Return the (x, y) coordinate for the center point of the cell that contains the specified text.  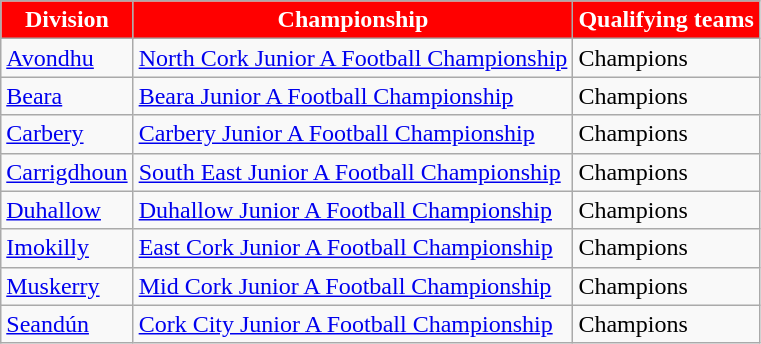
Championship (353, 20)
Muskerry (67, 286)
Qualifying teams (666, 20)
Carbery (67, 134)
Cork City Junior A Football Championship (353, 324)
North Cork Junior A Football Championship (353, 58)
Beara (67, 96)
Carrigdhoun (67, 172)
Duhallow (67, 210)
South East Junior A Football Championship (353, 172)
Carbery Junior A Football Championship (353, 134)
East Cork Junior A Football Championship (353, 248)
Division (67, 20)
Imokilly (67, 248)
Mid Cork Junior A Football Championship (353, 286)
Seandún (67, 324)
Beara Junior A Football Championship (353, 96)
Avondhu (67, 58)
Duhallow Junior A Football Championship (353, 210)
